Return the (x, y) coordinate for the center point of the cell that contains the specified text.  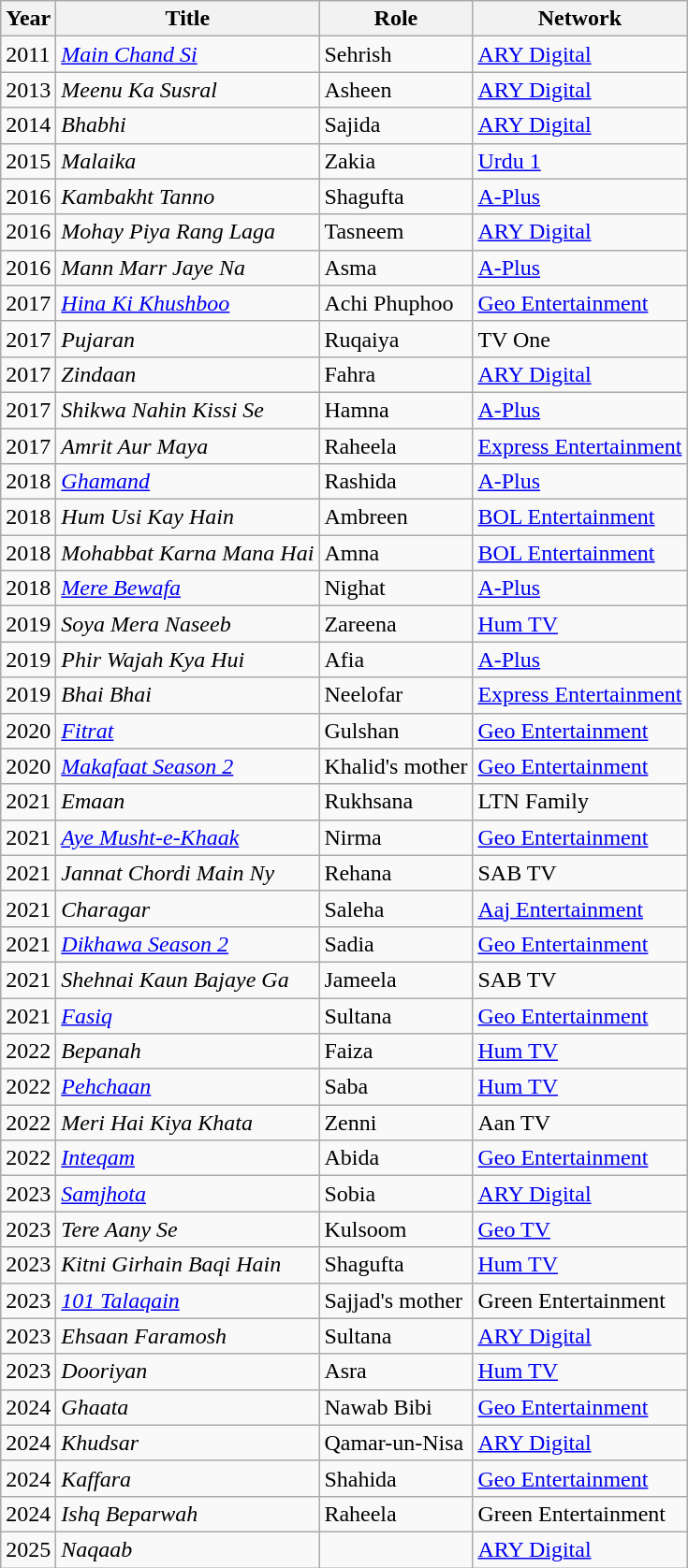
Faiza (396, 1052)
Hina Ki Khushboo (187, 303)
Urdu 1 (580, 161)
Nighat (396, 588)
Nirma (396, 837)
Saba (396, 1087)
Malaika (187, 161)
101 Talaqain (187, 1300)
2014 (28, 125)
Abida (396, 1158)
Year (28, 19)
Role (396, 19)
Sajjad's mother (396, 1300)
Jannat Chordi Main Ny (187, 873)
Dikhawa Season 2 (187, 944)
Network (580, 19)
Phir Wajah Kya Hui (187, 660)
Jameela (396, 980)
Mann Marr Jaye Na (187, 268)
Sajida (396, 125)
Tere Aany Se (187, 1229)
Geo TV (580, 1229)
Saleha (396, 908)
Mohabbat Karna Mana Hai (187, 553)
TV One (580, 339)
Zakia (396, 161)
Kambakht Tanno (187, 196)
Bhai Bhai (187, 695)
Ruqaiya (396, 339)
Kitni Girhain Baqi Hain (187, 1265)
Sobia (396, 1194)
Makafaat Season 2 (187, 766)
Hamna (396, 410)
2025 (28, 1549)
Naqaab (187, 1549)
Asma (396, 268)
Khudsar (187, 1443)
Amna (396, 553)
Ambreen (396, 517)
Tasneem (396, 232)
Afia (396, 660)
Dooriyan (187, 1372)
Zareena (396, 624)
Rashida (396, 482)
2011 (28, 54)
Sadia (396, 944)
Zindaan (187, 374)
Kaffara (187, 1478)
Fitrat (187, 731)
Shehnai Kaun Bajaye Ga (187, 980)
Mohay Piya Rang Laga (187, 232)
Ehsaan Faramosh (187, 1336)
Achi Phuphoo (396, 303)
Aan TV (580, 1123)
Meri Hai Kiya Khata (187, 1123)
Amrit Aur Maya (187, 446)
Emaan (187, 802)
Pehchaan (187, 1087)
Mere Bewafa (187, 588)
Bepanah (187, 1052)
Rehana (396, 873)
Ghaata (187, 1407)
Inteqam (187, 1158)
Aye Musht-e-Khaak (187, 837)
Qamar-un-Nisa (396, 1443)
Main Chand Si (187, 54)
2015 (28, 161)
Bhabhi (187, 125)
Hum Usi Kay Hain (187, 517)
Soya Mera Naseeb (187, 624)
Fahra (396, 374)
Zenni (396, 1123)
Shikwa Nahin Kissi Se (187, 410)
Ishq Beparwah (187, 1514)
Asheen (396, 90)
Sehrish (396, 54)
Ghamand (187, 482)
Aaj Entertainment (580, 908)
LTN Family (580, 802)
Rukhsana (396, 802)
Pujaran (187, 339)
Neelofar (396, 695)
Samjhota (187, 1194)
Title (187, 19)
Asra (396, 1372)
2013 (28, 90)
Meenu Ka Susral (187, 90)
Khalid's mother (396, 766)
Fasiq (187, 1015)
Gulshan (396, 731)
Kulsoom (396, 1229)
Charagar (187, 908)
Shahida (396, 1478)
Nawab Bibi (396, 1407)
